Return (X, Y) of the center of cell containing provided text 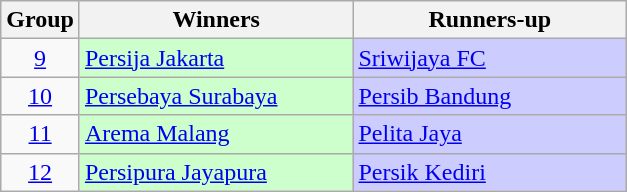
Arema Malang (216, 134)
Persik Kediri (490, 172)
Persib Bandung (490, 96)
Persija Jakarta (216, 58)
Persebaya Surabaya (216, 96)
Sriwijaya FC (490, 58)
10 (40, 96)
9 (40, 58)
Pelita Jaya (490, 134)
11 (40, 134)
12 (40, 172)
Group (40, 20)
Persipura Jayapura (216, 172)
Winners (216, 20)
Runners-up (490, 20)
